Pinpoint the cell where the given text exists, returning its (X, Y) midpoint coordinate. 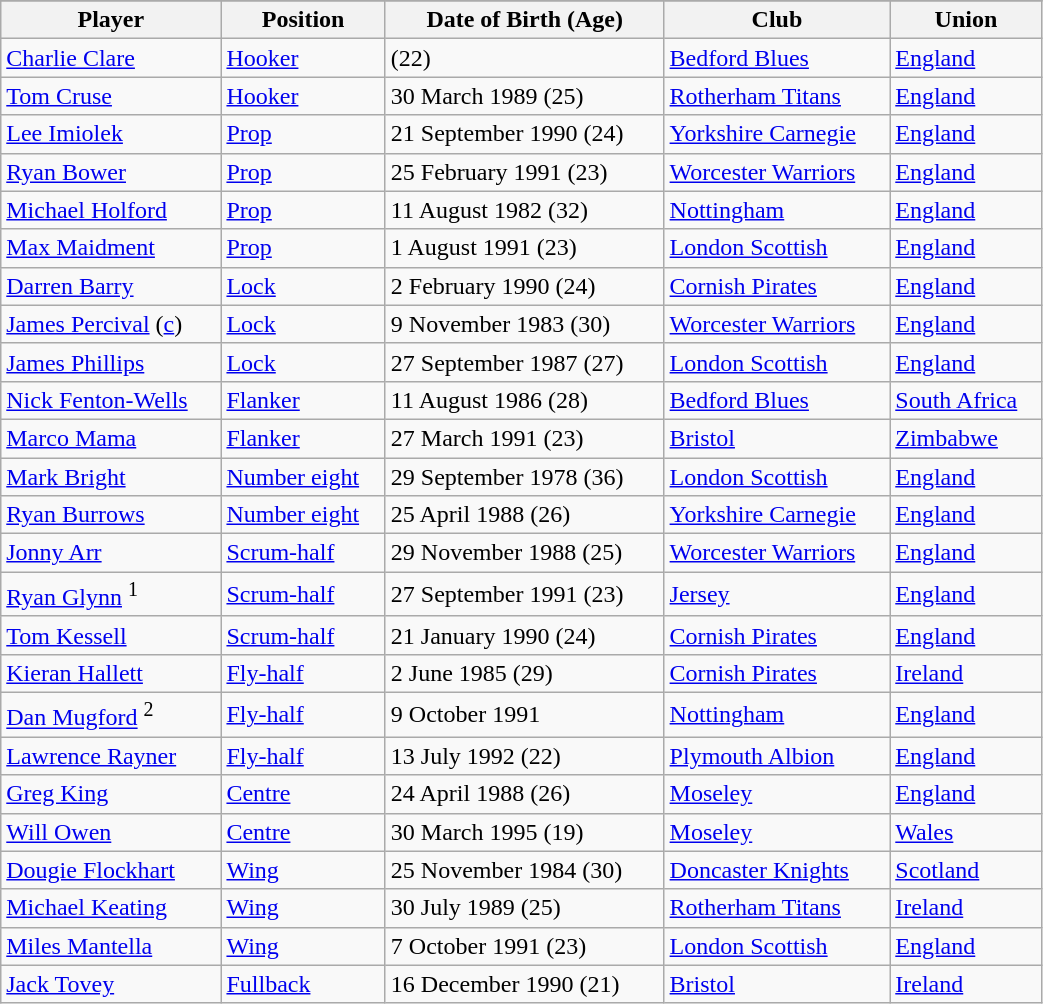
(22) (524, 58)
Marco Mama (111, 438)
Zimbabwe (966, 438)
Doncaster Knights (777, 870)
2 February 1990 (24) (524, 286)
16 December 1990 (21) (524, 984)
Jonny Arr (111, 553)
Darren Barry (111, 286)
11 August 1982 (32) (524, 210)
Lawrence Rayner (111, 756)
Greg King (111, 794)
25 November 1984 (30) (524, 870)
Lee Imiolek (111, 134)
29 November 1988 (25) (524, 553)
27 September 1991 (23) (524, 594)
Ryan Bower (111, 172)
9 October 1991 (524, 714)
Wales (966, 832)
Michael Keating (111, 908)
Mark Bright (111, 477)
Miles Mantella (111, 946)
Ryan Burrows (111, 515)
7 October 1991 (23) (524, 946)
30 July 1989 (25) (524, 908)
South Africa (966, 400)
21 January 1990 (24) (524, 635)
Charlie Clare (111, 58)
25 February 1991 (23) (524, 172)
24 April 1988 (26) (524, 794)
Fullback (303, 984)
Scotland (966, 870)
Jersey (777, 594)
Position (303, 20)
11 August 1986 (28) (524, 400)
27 September 1987 (27) (524, 362)
1 August 1991 (23) (524, 248)
Date of Birth (Age) (524, 20)
James Phillips (111, 362)
30 March 1995 (19) (524, 832)
Plymouth Albion (777, 756)
James Percival (c) (111, 324)
Nick Fenton-Wells (111, 400)
21 September 1990 (24) (524, 134)
Union (966, 20)
2 June 1985 (29) (524, 673)
30 March 1989 (25) (524, 96)
Will Owen (111, 832)
Tom Cruse (111, 96)
Ryan Glynn 1 (111, 594)
Michael Holford (111, 210)
9 November 1983 (30) (524, 324)
Player (111, 20)
Max Maidment (111, 248)
25 April 1988 (26) (524, 515)
27 March 1991 (23) (524, 438)
13 July 1992 (22) (524, 756)
Kieran Hallett (111, 673)
Jack Tovey (111, 984)
Tom Kessell (111, 635)
29 September 1978 (36) (524, 477)
Dan Mugford 2 (111, 714)
Dougie Flockhart (111, 870)
Club (777, 20)
